Return the [X, Y] coordinate for the center point of the cell that contains the specified text.  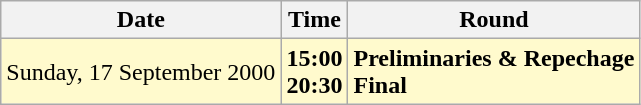
Time [314, 20]
Sunday, 17 September 2000 [141, 72]
Round [494, 20]
Date [141, 20]
15:0020:30 [314, 72]
Preliminaries & RepechageFinal [494, 72]
